Output the [X, Y] coordinate of the center of the cell containing the given text.  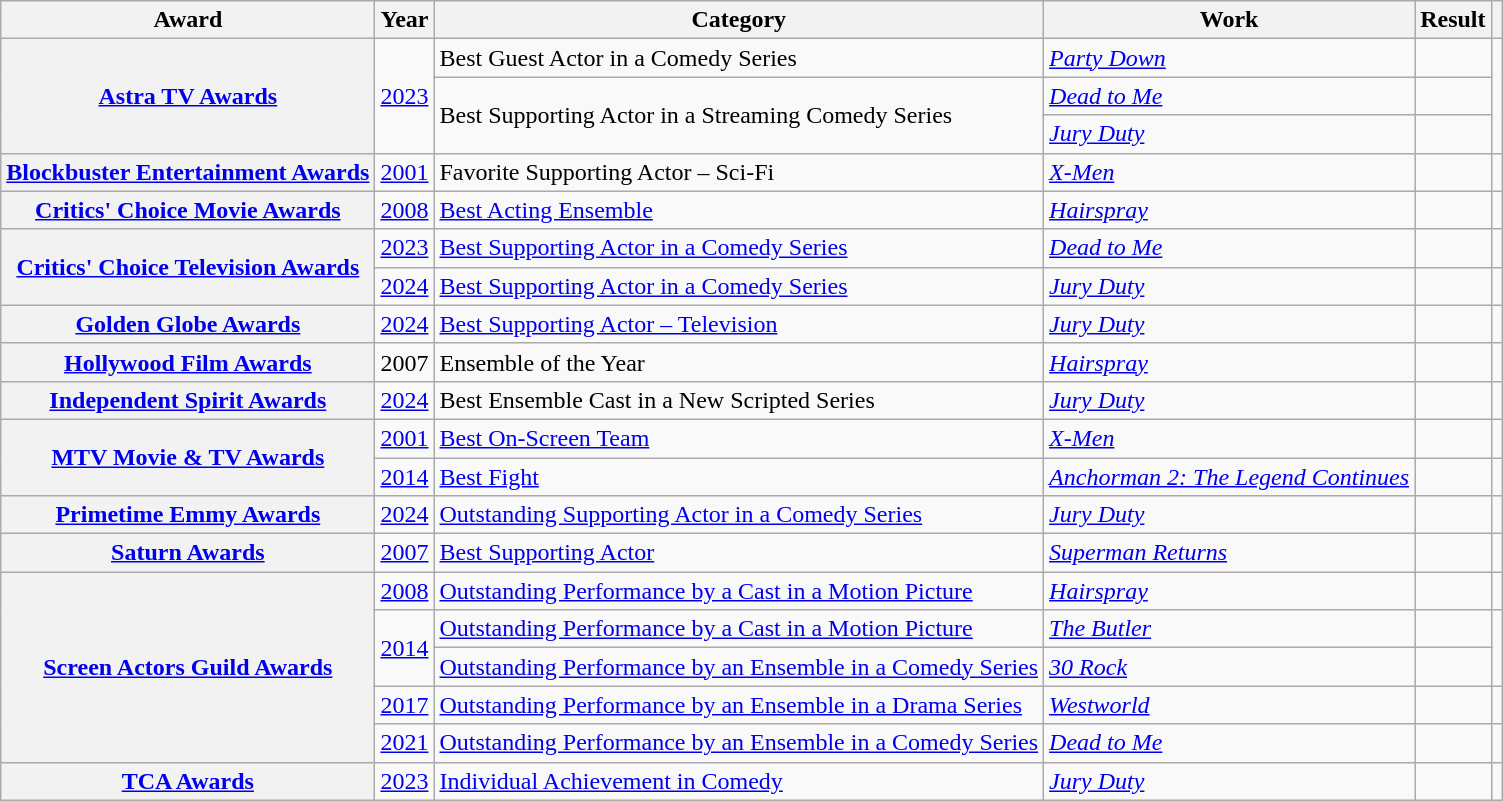
Anchorman 2: The Legend Continues [1230, 477]
2021 [404, 743]
Category [739, 20]
Result [1453, 20]
Best Supporting Actor in a Streaming Comedy Series [739, 115]
Best Fight [739, 477]
Saturn Awards [188, 553]
Independent Spirit Awards [188, 400]
Best Acting Ensemble [739, 210]
2017 [404, 705]
Best Supporting Actor – Television [739, 324]
Work [1230, 20]
MTV Movie & TV Awards [188, 457]
Blockbuster Entertainment Awards [188, 172]
Ensemble of the Year [739, 362]
Best Guest Actor in a Comedy Series [739, 58]
Individual Achievement in Comedy [739, 781]
Best Supporting Actor [739, 553]
Outstanding Supporting Actor in a Comedy Series [739, 515]
Hollywood Film Awards [188, 362]
The Butler [1230, 629]
Year [404, 20]
Critics' Choice Television Awards [188, 267]
Golden Globe Awards [188, 324]
Superman Returns [1230, 553]
Primetime Emmy Awards [188, 515]
Screen Actors Guild Awards [188, 667]
TCA Awards [188, 781]
Outstanding Performance by an Ensemble in a Drama Series [739, 705]
Award [188, 20]
Favorite Supporting Actor – Sci-Fi [739, 172]
Westworld [1230, 705]
Best On-Screen Team [739, 438]
Best Ensemble Cast in a New Scripted Series [739, 400]
Critics' Choice Movie Awards [188, 210]
Party Down [1230, 58]
Astra TV Awards [188, 96]
30 Rock [1230, 667]
